Search for the cell housing the specified text and yield its (x, y) center coordinate. 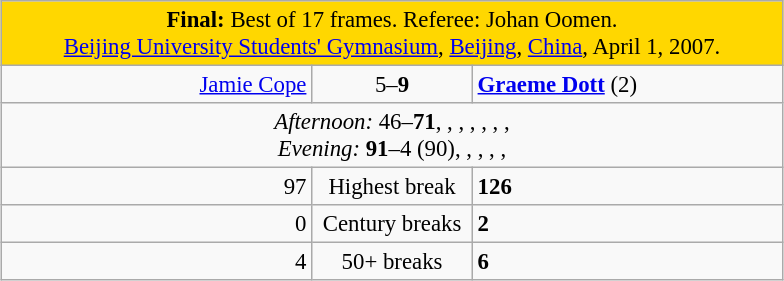
Jamie Cope (156, 85)
Graeme Dott (2) (628, 85)
Afternoon: 46–71, , , , , , , Evening: 91–4 (90), , , , , (392, 136)
50+ breaks (392, 262)
Century breaks (392, 224)
4 (156, 262)
Final: Best of 17 frames. Referee: Johan Oomen.Beijing University Students' Gymnasium, Beijing, China, April 1, 2007. (392, 34)
0 (156, 224)
6 (628, 262)
2 (628, 224)
126 (628, 187)
5–9 (392, 85)
97 (156, 187)
Highest break (392, 187)
